Find where the given text appears and provide that cell's center as (x, y) coordinate. 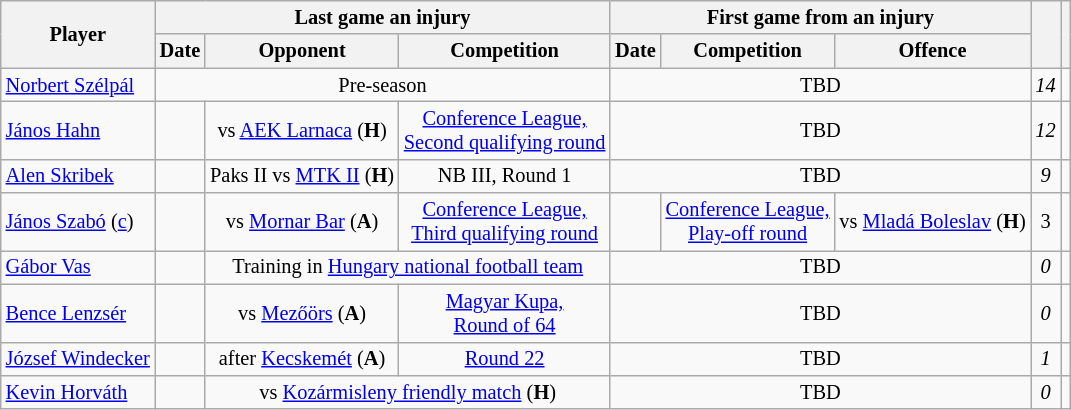
Norbert Szélpál (78, 85)
Paks II vs MTK II (H) (302, 176)
János Hahn (78, 130)
Pre-season (382, 85)
Player (78, 34)
vs Mornar Bar (A) (302, 222)
Round 22 (504, 359)
József Windecker (78, 359)
vs Kozármisleny friendly match (H) (408, 392)
Opponent (302, 51)
1 (1046, 359)
after Kecskemét (A) (302, 359)
vs Mladá Boleslav (H) (932, 222)
3 (1046, 222)
Alen Skribek (78, 176)
János Szabó (c) (78, 222)
First game from an injury (820, 17)
9 (1046, 176)
Magyar Kupa,Round of 64 (504, 313)
Bence Lenzsér (78, 313)
Conference League,Second qualifying round (504, 130)
Last game an injury (382, 17)
NB III, Round 1 (504, 176)
Conference League,Play-off round (748, 222)
12 (1046, 130)
Gábor Vas (78, 267)
Conference League,Third qualifying round (504, 222)
vs AEK Larnaca (H) (302, 130)
vs Mezőörs (A) (302, 313)
Training in Hungary national football team (408, 267)
Kevin Horváth (78, 392)
Offence (932, 51)
14 (1046, 85)
